Pinpoint the cell where the given text exists, returning its [x, y] midpoint coordinate. 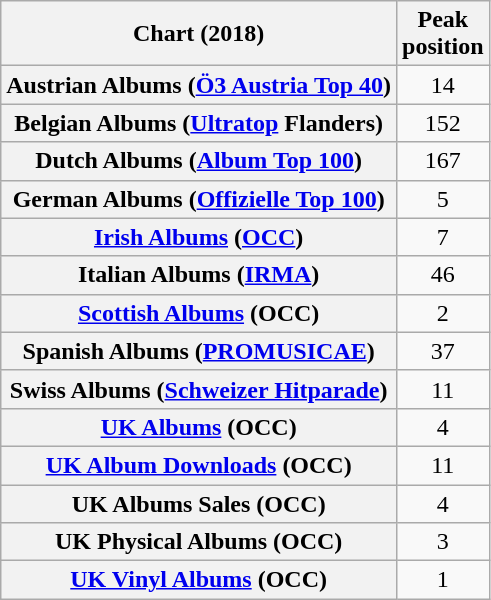
UK Albums (OCC) [199, 427]
UK Album Downloads (OCC) [199, 465]
Dutch Albums (Album Top 100) [199, 161]
Scottish Albums (OCC) [199, 313]
1 [443, 580]
UK Vinyl Albums (OCC) [199, 580]
3 [443, 542]
UK Physical Albums (OCC) [199, 542]
Peak position [443, 34]
UK Albums Sales (OCC) [199, 503]
167 [443, 161]
Spanish Albums (PROMUSICAE) [199, 351]
Austrian Albums (Ö3 Austria Top 40) [199, 85]
2 [443, 313]
37 [443, 351]
German Albums (Offizielle Top 100) [199, 199]
14 [443, 85]
Irish Albums (OCC) [199, 237]
7 [443, 237]
Belgian Albums (Ultratop Flanders) [199, 123]
Swiss Albums (Schweizer Hitparade) [199, 389]
152 [443, 123]
46 [443, 275]
5 [443, 199]
Italian Albums (IRMA) [199, 275]
Chart (2018) [199, 34]
